From the cell containing the given text, extract its center point as [x, y] coordinate. 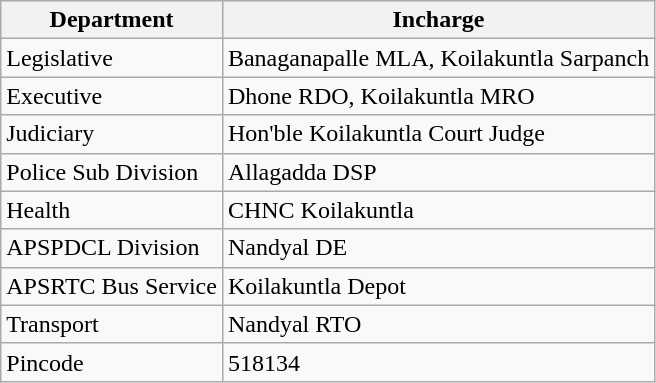
Police Sub Division [112, 172]
Transport [112, 324]
Nandyal RTO [438, 324]
Legislative [112, 58]
Allagadda DSP [438, 172]
CHNC Koilakuntla [438, 210]
Nandyal DE [438, 248]
Koilakuntla Depot [438, 286]
Pincode [112, 362]
Incharge [438, 20]
Banaganapalle MLA, Koilakuntla Sarpanch [438, 58]
Executive [112, 96]
APSPDCL Division [112, 248]
Hon'ble Koilakuntla Court Judge [438, 134]
Judiciary [112, 134]
APSRTC Bus Service [112, 286]
Health [112, 210]
Dhone RDO, Koilakuntla MRO [438, 96]
518134 [438, 362]
Department [112, 20]
